For the text-containing cell, return its midpoint in [x, y] coordinate format. 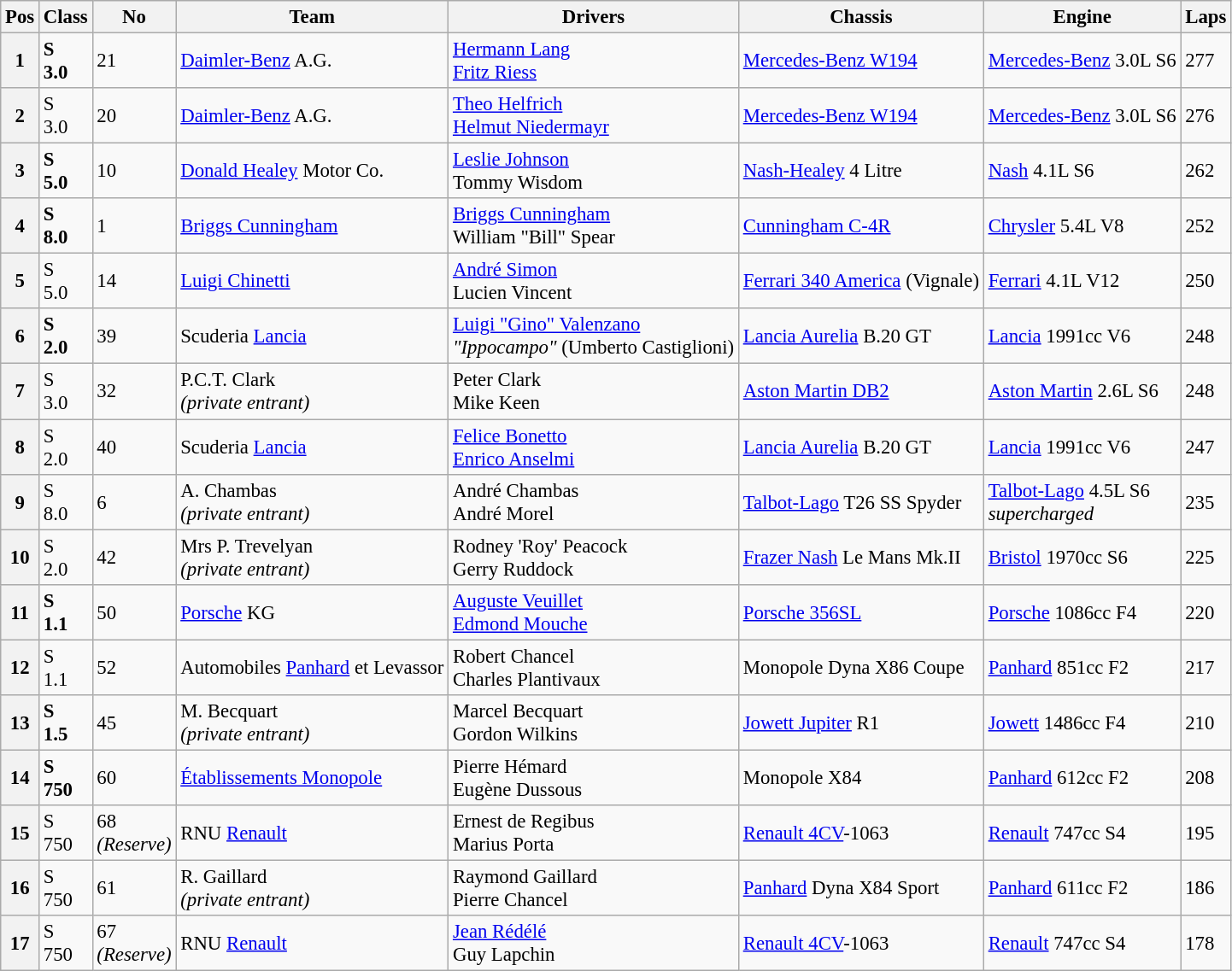
Aston Martin DB2 [861, 391]
16 [21, 888]
8 [21, 447]
17 [21, 943]
13 [21, 722]
Drivers [594, 17]
9 [21, 502]
21 [134, 61]
S1.5 [67, 722]
15 [21, 834]
Panhard 851cc F2 [1082, 668]
Raymond Gaillard Pierre Chancel [594, 888]
A. Chambas(private entrant) [313, 502]
Peter Clark Mike Keen [594, 391]
Ferrari 4.1L V12 [1082, 282]
32 [134, 391]
Jowett 1486cc F4 [1082, 722]
Auguste Veuillet Edmond Mouche [594, 611]
217 [1206, 668]
Theo Helfrich Helmut Niedermayr [594, 116]
Porsche 1086cc F4 [1082, 611]
Felice Bonetto Enrico Anselmi [594, 447]
André Chambas André Morel [594, 502]
12 [21, 668]
11 [21, 611]
Panhard 611cc F2 [1082, 888]
Leslie Johnson Tommy Wisdom [594, 171]
André Simon Lucien Vincent [594, 282]
M. Becquart(private entrant) [313, 722]
Marcel Becquart Gordon Wilkins [594, 722]
Nash-Healey 4 Litre [861, 171]
7 [21, 391]
Automobiles Panhard et Levassor [313, 668]
225 [1206, 557]
61 [134, 888]
Jean Rédélé Guy Lapchin [594, 943]
No [134, 17]
4 [21, 225]
Ernest de Regibus Marius Porta [594, 834]
Talbot-Lago 4.5L S6supercharged [1082, 502]
Talbot-Lago T26 SS Spyder [861, 502]
Mrs P. Trevelyan(private entrant) [313, 557]
195 [1206, 834]
Ferrari 340 America (Vignale) [861, 282]
40 [134, 447]
Cunningham C-4R [861, 225]
Panhard Dyna X84 Sport [861, 888]
42 [134, 557]
Luigi Chinetti [313, 282]
Porsche KG [313, 611]
67(Reserve) [134, 943]
20 [134, 116]
68(Reserve) [134, 834]
P.C.T. Clark(private entrant) [313, 391]
Chassis [861, 17]
50 [134, 611]
252 [1206, 225]
5 [21, 282]
39 [134, 336]
186 [1206, 888]
60 [134, 777]
Team [313, 17]
247 [1206, 447]
Nash 4.1L S6 [1082, 171]
Pierre Hémard Eugène Dussous [594, 777]
276 [1206, 116]
Robert Chancel Charles Plantivaux [594, 668]
R. Gaillard(private entrant) [313, 888]
52 [134, 668]
Chrysler 5.4L V8 [1082, 225]
Établissements Monopole [313, 777]
Briggs Cunningham [313, 225]
2 [21, 116]
Monopole X84 [861, 777]
178 [1206, 943]
Class [67, 17]
235 [1206, 502]
Panhard 612cc F2 [1082, 777]
Porsche 356SL [861, 611]
Rodney 'Roy' Peacock Gerry Ruddock [594, 557]
250 [1206, 282]
Monopole Dyna X86 Coupe [861, 668]
Frazer Nash Le Mans Mk.II [861, 557]
Donald Healey Motor Co. [313, 171]
45 [134, 722]
220 [1206, 611]
208 [1206, 777]
Briggs Cunningham William "Bill" Spear [594, 225]
3 [21, 171]
Pos [21, 17]
262 [1206, 171]
Luigi "Gino" Valenzano "Ippocampo" (Umberto Castiglioni) [594, 336]
Laps [1206, 17]
Engine [1082, 17]
Jowett Jupiter R1 [861, 722]
Aston Martin 2.6L S6 [1082, 391]
Hermann Lang Fritz Riess [594, 61]
Bristol 1970cc S6 [1082, 557]
210 [1206, 722]
277 [1206, 61]
